Determine the [x, y] coordinate at the center of the cell enclosing the given text.  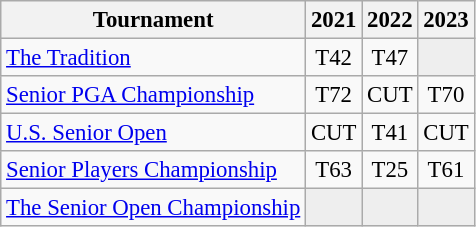
T42 [334, 58]
2021 [334, 20]
T41 [390, 133]
T70 [446, 95]
Tournament [154, 20]
The Tradition [154, 58]
Senior Players Championship [154, 170]
2022 [390, 20]
T72 [334, 95]
T25 [390, 170]
2023 [446, 20]
Senior PGA Championship [154, 95]
The Senior Open Championship [154, 208]
T63 [334, 170]
T61 [446, 170]
U.S. Senior Open [154, 133]
T47 [390, 58]
